Determine the (x, y) coordinate at the center of the cell enclosing the given text.  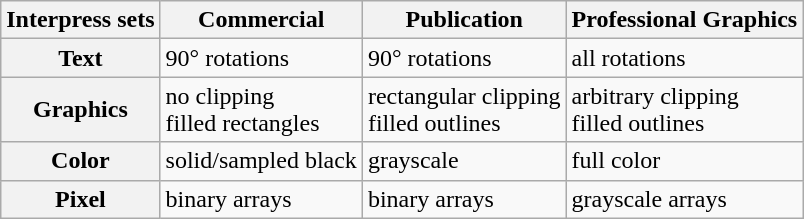
full color (684, 161)
grayscale (464, 161)
Color (80, 161)
rectangular clippingfilled outlines (464, 110)
grayscale arrays (684, 199)
Commercial (261, 20)
no clippingfilled rectangles (261, 110)
Professional Graphics (684, 20)
Graphics (80, 110)
Publication (464, 20)
all rotations (684, 58)
Pixel (80, 199)
solid/sampled black (261, 161)
Interpress sets (80, 20)
arbitrary clippingfilled outlines (684, 110)
Text (80, 58)
